Extract the (x, y) coordinate from the center of the cell holding the provided text.  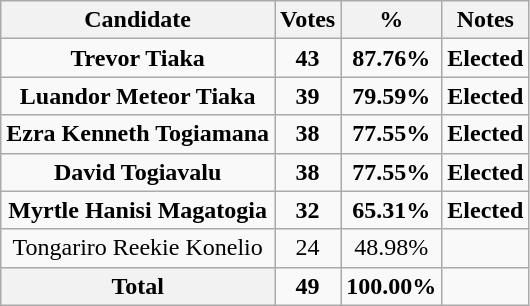
David Togiavalu (138, 172)
39 (308, 96)
Tongariro Reekie Konelio (138, 248)
Trevor Tiaka (138, 58)
% (392, 20)
87.76% (392, 58)
49 (308, 286)
Votes (308, 20)
79.59% (392, 96)
32 (308, 210)
43 (308, 58)
65.31% (392, 210)
Total (138, 286)
48.98% (392, 248)
Candidate (138, 20)
Ezra Kenneth Togiamana (138, 134)
Myrtle Hanisi Magatogia (138, 210)
Notes (486, 20)
24 (308, 248)
100.00% (392, 286)
Luandor Meteor Tiaka (138, 96)
